Extract the (x, y) coordinate from the center of the cell holding the provided text.  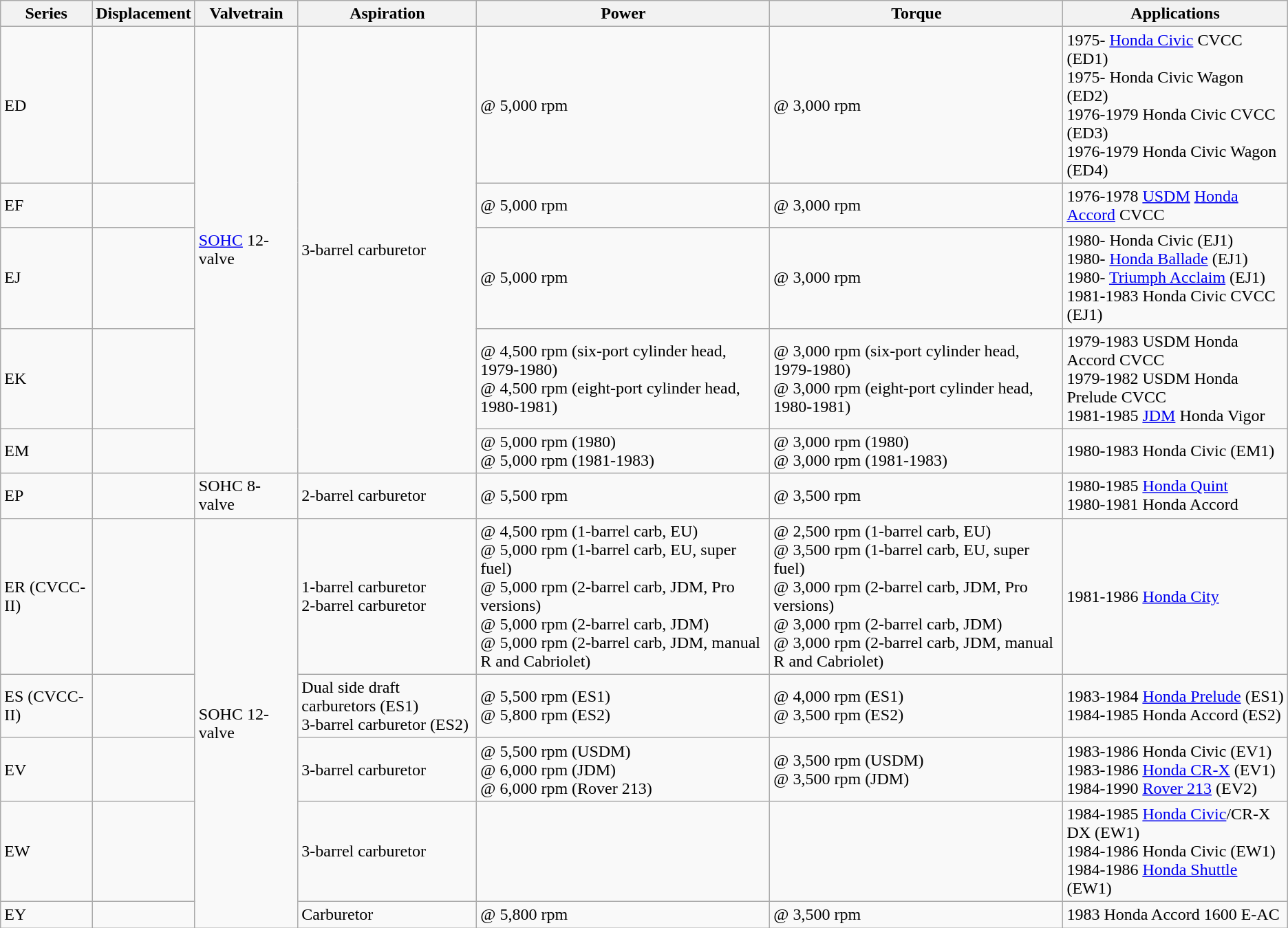
EP (47, 495)
1980- Honda Civic (EJ1)1980- Honda Ballade (EJ1)1980- Triumph Acclaim (EJ1)1981-1983 Honda Civic CVCC (EJ1) (1175, 278)
Series (47, 14)
Valvetrain (246, 14)
@ 4,000 rpm (ES1) @ 3,500 rpm (ES2) (916, 706)
Dual side draft carburetors (ES1)3-barrel carburetor (ES2) (387, 706)
ER (CVCC-II) (47, 596)
@ 5,800 rpm (623, 914)
EV (47, 769)
1975- Honda Civic CVCC (ED1)1975- Honda Civic Wagon (ED2)1976-1979 Honda Civic CVCC (ED3)1976-1979 Honda Civic Wagon (ED4) (1175, 105)
1-barrel carburetor2-barrel carburetor (387, 596)
1976-1978 USDM Honda Accord CVCC (1175, 205)
@ 3,000 rpm (six-port cylinder head, 1979-1980) @ 3,000 rpm (eight-port cylinder head, 1980-1981) (916, 378)
Displacement (144, 14)
@ 5,500 rpm (USDM) @ 6,000 rpm (JDM) @ 6,000 rpm (Rover 213) (623, 769)
@ 5,500 rpm (623, 495)
1980-1985 Honda Quint1980-1981 Honda Accord (1175, 495)
EF (47, 205)
Carburetor (387, 914)
1983 Honda Accord 1600 E-AC (1175, 914)
Applications (1175, 14)
@ 4,500 rpm (six-port cylinder head, 1979-1980) @ 4,500 rpm (eight-port cylinder head, 1980-1981) (623, 378)
1980-1983 Honda Civic (EM1) (1175, 451)
1979-1983 USDM Honda Accord CVCC1979-1982 USDM Honda Prelude CVCC1981-1985 JDM Honda Vigor (1175, 378)
ED (47, 105)
@ 5,500 rpm (ES1) @ 5,800 rpm (ES2) (623, 706)
Power (623, 14)
EJ (47, 278)
@ 3,500 rpm (USDM) @ 3,500 rpm (JDM) (916, 769)
1983-1984 Honda Prelude (ES1)1984-1985 Honda Accord (ES2) (1175, 706)
EW (47, 851)
2-barrel carburetor (387, 495)
@ 3,000 rpm (1980) @ 3,000 rpm (1981-1983) (916, 451)
1983-1986 Honda Civic (EV1)1983-1986 Honda CR-X (EV1)1984-1990 Rover 213 (EV2) (1175, 769)
EM (47, 451)
Torque (916, 14)
EK (47, 378)
Aspiration (387, 14)
1984-1985 Honda Civic/CR-X DX (EW1)1984-1986 Honda Civic (EW1)1984-1986 Honda Shuttle (EW1) (1175, 851)
@ 5,000 rpm (1980) @ 5,000 rpm (1981-1983) (623, 451)
ES (CVCC-II) (47, 706)
EY (47, 914)
SOHC 8-valve (246, 495)
1981-1986 Honda City (1175, 596)
